Locate the cell with the specified text and output its (X, Y) center coordinate. 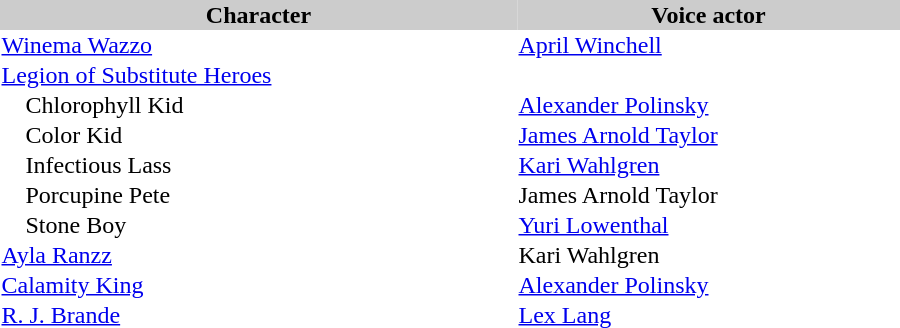
Ayla Ranzz (258, 255)
Infectious Lass (258, 165)
Winema Wazzo (258, 45)
Chlorophyll Kid (258, 105)
Voice actor (708, 15)
Porcupine Pete (258, 195)
Stone Boy (258, 225)
Color Kid (258, 135)
April Winchell (708, 45)
Legion of Substitute Heroes (258, 75)
Character (258, 15)
Yuri Lowenthal (708, 225)
Calamity King (258, 285)
